Return the (x, y) coordinate for the center point of the cell that contains the specified text.  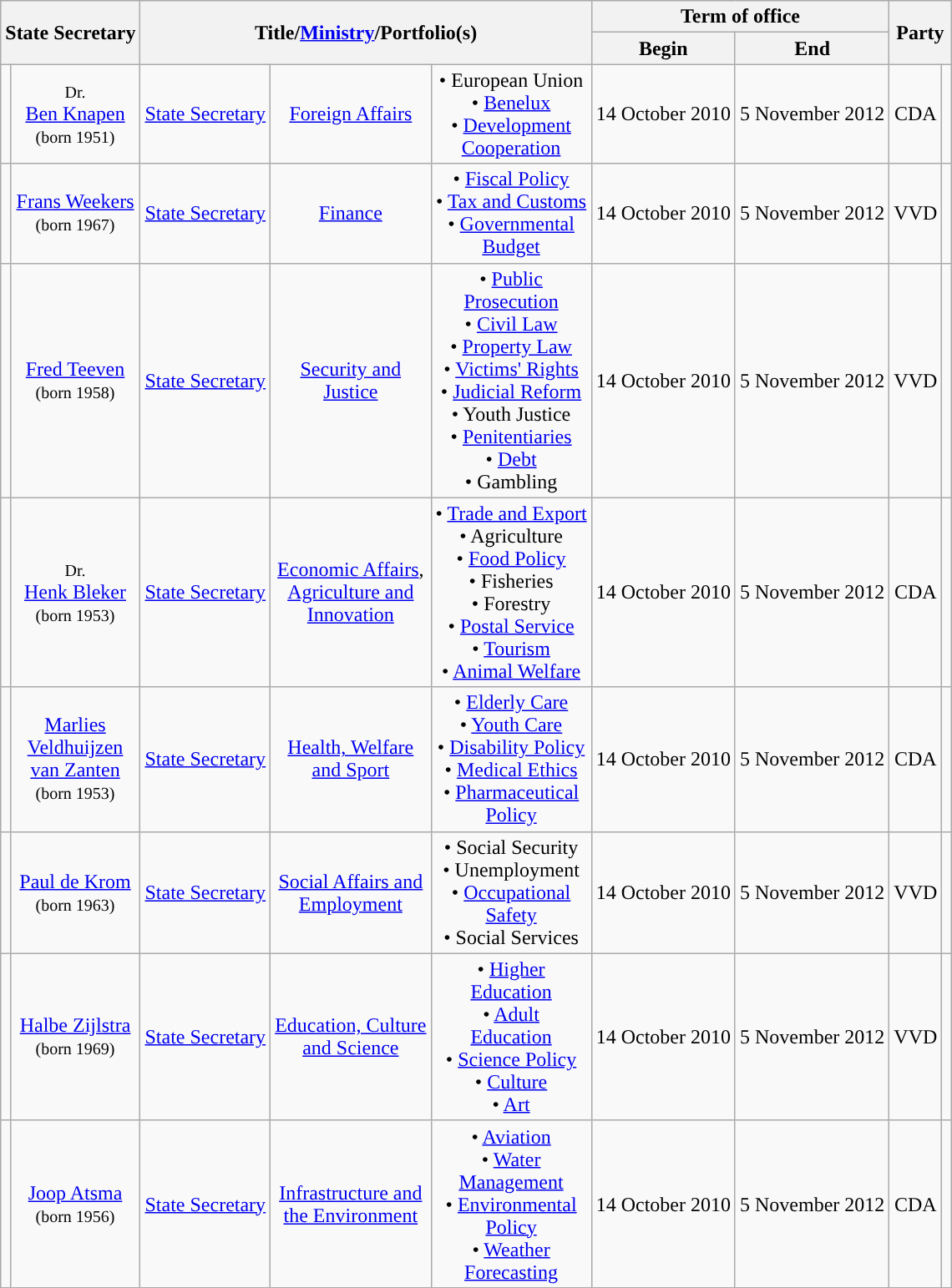
Dr. Ben Knapen (born 1951) (75, 114)
Foreign Affairs (351, 114)
Joop Atsma (born 1956) (75, 1204)
Finance (351, 214)
• Trade and Export • Agriculture • Food Policy • Fisheries • Forestry • Postal Service • Tourism • Animal Welfare (511, 593)
• Elderly Care • Youth Care • Disability Policy • Medical Ethics • Pharmaceutical Policy (511, 760)
Social Affairs and Employment (351, 892)
Fred Teeven (born 1958) (75, 381)
Begin (663, 48)
• Higher Education • Adult Education • Science Policy • Culture • Art (511, 1037)
Security and Justice (351, 381)
Halbe Zijlstra (born 1969) (75, 1037)
• Social Security • Unemployment • Occupational Safety • Social Services (511, 892)
Education, Culture and Science (351, 1037)
• European Union • Benelux • Development Cooperation (511, 114)
Economic Affairs, Agriculture and Innovation (351, 593)
Title/Ministry/Portfolio(s) (366, 33)
Health, Welfare and Sport (351, 760)
Paul de Krom (born 1963) (75, 892)
Term of office (740, 17)
• Public Prosecution • Civil Law • Property Law • Victims' Rights • Judicial Reform • Youth Justice • Penitentiaries • Debt • Gambling (511, 381)
Party (920, 33)
Marlies Veldhuijzen van Zanten (born 1953) (75, 760)
Dr. Henk Bleker (born 1953) (75, 593)
End (812, 48)
Frans Weekers (born 1967) (75, 214)
Infrastructure and the Environment (351, 1204)
• Fiscal Policy • Tax and Customs • Governmental Budget (511, 214)
• Aviation • Water Management • Environmental Policy • Weather Forecasting (511, 1204)
